Search for the cell housing the specified text and yield its [x, y] center coordinate. 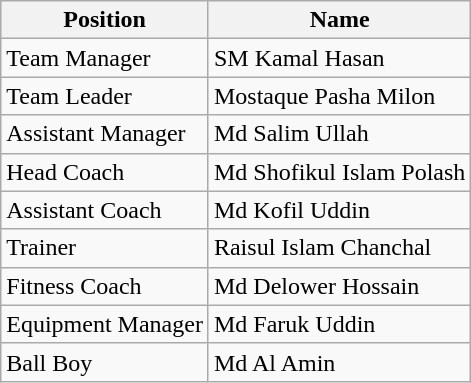
SM Kamal Hasan [339, 58]
Assistant Coach [105, 210]
Md Delower Hossain [339, 286]
Assistant Manager [105, 134]
Fitness Coach [105, 286]
Head Coach [105, 172]
Equipment Manager [105, 324]
Md Kofil Uddin [339, 210]
Mostaque Pasha Milon [339, 96]
Name [339, 20]
Ball Boy [105, 362]
Md Shofikul Islam Polash [339, 172]
Position [105, 20]
Md Al Amin [339, 362]
Trainer [105, 248]
Team Leader [105, 96]
Md Salim Ullah [339, 134]
Md Faruk Uddin [339, 324]
Team Manager [105, 58]
Raisul Islam Chanchal [339, 248]
